Scan for the cell matching the given text and deliver its (X, Y) coordinate at center. 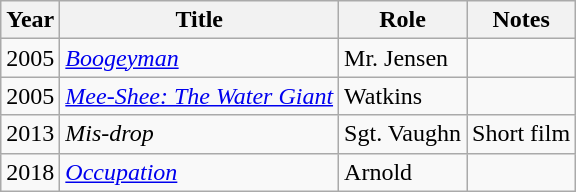
Year (30, 20)
Occupation (200, 172)
Watkins (403, 96)
Mis-drop (200, 134)
Mr. Jensen (403, 58)
2013 (30, 134)
Title (200, 20)
Notes (522, 20)
Sgt. Vaughn (403, 134)
2018 (30, 172)
Mee-Shee: The Water Giant (200, 96)
Short film (522, 134)
Arnold (403, 172)
Boogeyman (200, 58)
Role (403, 20)
